From the cell containing the given text, extract its center point as (X, Y) coordinate. 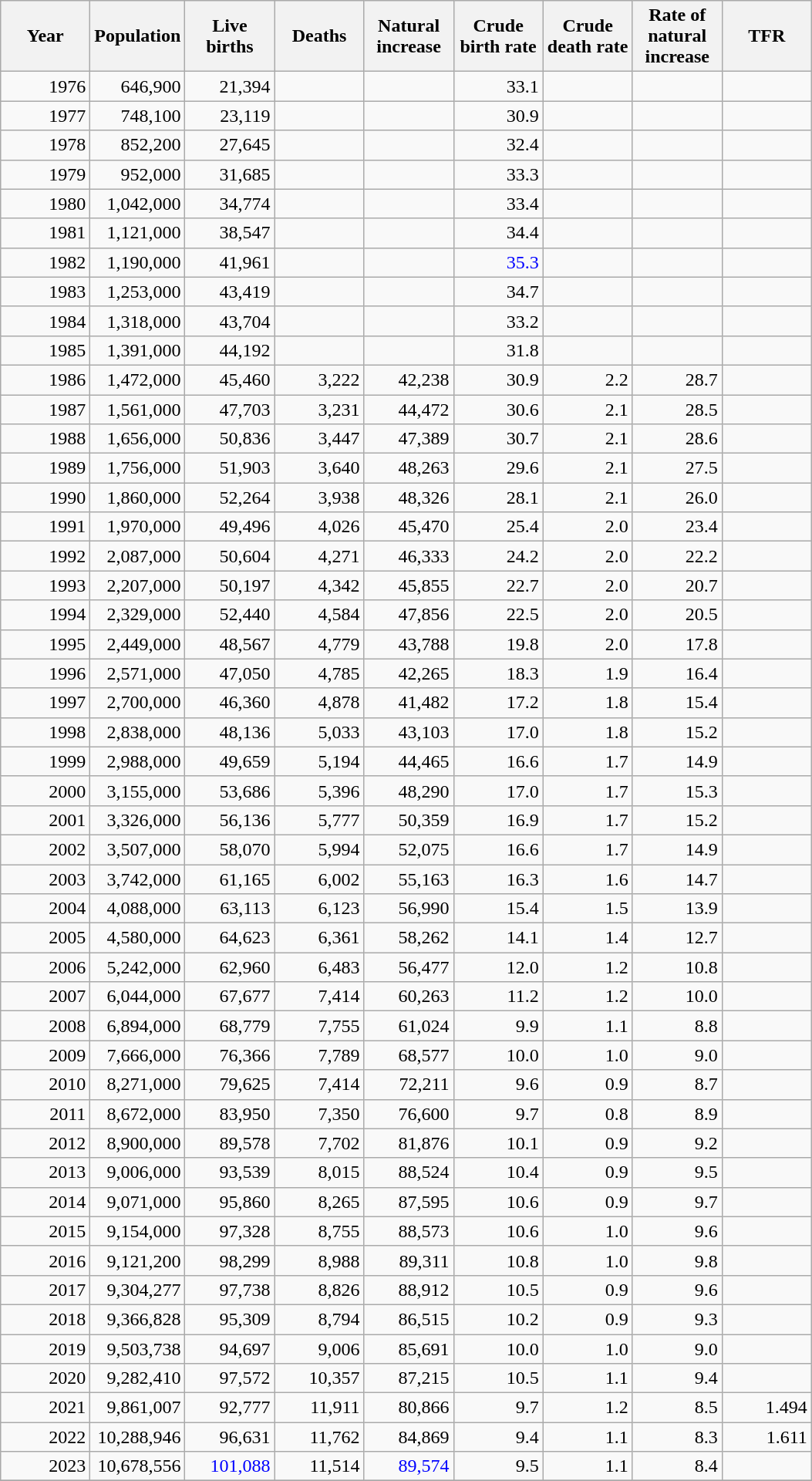
8,794 (319, 1319)
23.4 (677, 527)
9.3 (677, 1319)
Year (45, 36)
8.3 (677, 1437)
88,912 (409, 1290)
28.6 (677, 439)
9,006 (319, 1349)
852,200 (137, 145)
2004 (45, 909)
56,990 (409, 909)
87,215 (409, 1378)
2013 (45, 1172)
33.3 (498, 174)
58,070 (230, 849)
43,704 (230, 321)
58,262 (409, 938)
68,577 (409, 1055)
48,290 (409, 791)
3,938 (319, 498)
89,311 (409, 1260)
95,309 (230, 1319)
0.8 (588, 1114)
28.7 (677, 380)
8,900,000 (137, 1143)
46,333 (409, 556)
9,006,000 (137, 1172)
12.0 (498, 967)
43,103 (409, 732)
1986 (45, 380)
2014 (45, 1202)
9,366,828 (137, 1319)
11,911 (319, 1408)
4,580,000 (137, 938)
9,121,200 (137, 1260)
Natural increase (409, 36)
48,263 (409, 468)
Deaths (319, 36)
2017 (45, 1290)
94,697 (230, 1349)
1.6 (588, 879)
2,838,000 (137, 732)
7,666,000 (137, 1055)
9.2 (677, 1143)
76,600 (409, 1114)
2.2 (588, 380)
8.9 (677, 1114)
8,826 (319, 1290)
30.6 (498, 410)
50,836 (230, 439)
8,271,000 (137, 1085)
5,033 (319, 732)
34,774 (230, 204)
44,472 (409, 410)
1.494 (767, 1408)
89,578 (230, 1143)
88,524 (409, 1172)
1,860,000 (137, 498)
44,465 (409, 761)
1.9 (588, 673)
1,253,000 (137, 292)
6,894,000 (137, 1026)
2,988,000 (137, 761)
1,970,000 (137, 527)
33.1 (498, 86)
1989 (45, 468)
67,677 (230, 997)
1,190,000 (137, 262)
5,396 (319, 791)
3,742,000 (137, 879)
46,360 (230, 703)
2,207,000 (137, 585)
28.5 (677, 410)
10.1 (498, 1143)
45,470 (409, 527)
6,123 (319, 909)
9,304,277 (137, 1290)
1,391,000 (137, 350)
2005 (45, 938)
1994 (45, 615)
8,988 (319, 1260)
48,567 (230, 644)
1,121,000 (137, 233)
7,755 (319, 1026)
87,595 (409, 1202)
85,691 (409, 1349)
6,361 (319, 938)
81,876 (409, 1143)
27.5 (677, 468)
33.2 (498, 321)
1,656,000 (137, 439)
10.4 (498, 1172)
96,631 (230, 1437)
20.5 (677, 615)
3,640 (319, 468)
61,165 (230, 879)
1,318,000 (137, 321)
48,326 (409, 498)
43,788 (409, 644)
47,389 (409, 439)
95,860 (230, 1202)
1,561,000 (137, 410)
21,394 (230, 86)
93,539 (230, 1172)
1993 (45, 585)
13.9 (677, 909)
1999 (45, 761)
34.4 (498, 233)
2,700,000 (137, 703)
1.5 (588, 909)
86,515 (409, 1319)
10,288,946 (137, 1437)
41,482 (409, 703)
2010 (45, 1085)
63,113 (230, 909)
25.4 (498, 527)
22.7 (498, 585)
52,075 (409, 849)
1.611 (767, 1437)
51,903 (230, 468)
42,265 (409, 673)
4,271 (319, 556)
2016 (45, 1260)
72,211 (409, 1085)
8,672,000 (137, 1114)
1988 (45, 439)
4,785 (319, 673)
55,163 (409, 879)
92,777 (230, 1408)
Crude death rate (588, 36)
3,155,000 (137, 791)
88,573 (409, 1231)
1990 (45, 498)
2000 (45, 791)
97,738 (230, 1290)
33.4 (498, 204)
56,136 (230, 820)
11.2 (498, 997)
1998 (45, 732)
952,000 (137, 174)
52,440 (230, 615)
3,507,000 (137, 849)
5,994 (319, 849)
35.3 (498, 262)
3,447 (319, 439)
14.1 (498, 938)
7,350 (319, 1114)
1987 (45, 410)
9,071,000 (137, 1202)
9,154,000 (137, 1231)
8,265 (319, 1202)
6,002 (319, 879)
50,197 (230, 585)
16.9 (498, 820)
2012 (45, 1143)
1983 (45, 292)
Live births (230, 36)
19.8 (498, 644)
16.4 (677, 673)
60,263 (409, 997)
97,328 (230, 1231)
9.9 (498, 1026)
4,342 (319, 585)
84,869 (409, 1437)
11,514 (319, 1466)
48,136 (230, 732)
83,950 (230, 1114)
22.5 (498, 615)
68,779 (230, 1026)
4,584 (319, 615)
9,282,410 (137, 1378)
49,496 (230, 527)
17.2 (498, 703)
3,231 (319, 410)
2007 (45, 997)
2,449,000 (137, 644)
1977 (45, 116)
1978 (45, 145)
41,961 (230, 262)
2011 (45, 1114)
8.8 (677, 1026)
646,900 (137, 86)
50,604 (230, 556)
1995 (45, 644)
76,366 (230, 1055)
24.2 (498, 556)
8,755 (319, 1231)
89,574 (409, 1466)
1997 (45, 703)
1991 (45, 527)
45,460 (230, 380)
64,623 (230, 938)
9,503,738 (137, 1349)
2003 (45, 879)
98,299 (230, 1260)
Population (137, 36)
26.0 (677, 498)
15.3 (677, 791)
5,242,000 (137, 967)
6,044,000 (137, 997)
2,571,000 (137, 673)
TFR (767, 36)
1985 (45, 350)
49,659 (230, 761)
47,856 (409, 615)
9.8 (677, 1260)
16.3 (498, 879)
Crude birth rate (498, 36)
2023 (45, 1466)
6,483 (319, 967)
10.2 (498, 1319)
2019 (45, 1349)
5,777 (319, 820)
61,024 (409, 1026)
4,088,000 (137, 909)
22.2 (677, 556)
101,088 (230, 1466)
1984 (45, 321)
1976 (45, 86)
50,359 (409, 820)
53,686 (230, 791)
18.3 (498, 673)
8.4 (677, 1466)
12.7 (677, 938)
7,789 (319, 1055)
1982 (45, 262)
31,685 (230, 174)
14.7 (677, 879)
32.4 (498, 145)
79,625 (230, 1085)
4,779 (319, 644)
5,194 (319, 761)
2022 (45, 1437)
10,678,556 (137, 1466)
28.1 (498, 498)
17.8 (677, 644)
1992 (45, 556)
3,222 (319, 380)
52,264 (230, 498)
2008 (45, 1026)
1996 (45, 673)
Rate of natural increase (677, 36)
1979 (45, 174)
10,357 (319, 1378)
20.7 (677, 585)
2021 (45, 1408)
31.8 (498, 350)
29.6 (498, 468)
7,702 (319, 1143)
748,100 (137, 116)
8.5 (677, 1408)
44,192 (230, 350)
97,572 (230, 1378)
3,326,000 (137, 820)
2002 (45, 849)
1,042,000 (137, 204)
4,026 (319, 527)
27,645 (230, 145)
8.7 (677, 1085)
62,960 (230, 967)
2018 (45, 1319)
1.4 (588, 938)
80,866 (409, 1408)
4,878 (319, 703)
1980 (45, 204)
2015 (45, 1231)
1981 (45, 233)
38,547 (230, 233)
56,477 (409, 967)
47,050 (230, 673)
2006 (45, 967)
43,419 (230, 292)
11,762 (319, 1437)
2009 (45, 1055)
45,855 (409, 585)
47,703 (230, 410)
23,119 (230, 116)
2020 (45, 1378)
1,756,000 (137, 468)
2001 (45, 820)
2,087,000 (137, 556)
30.7 (498, 439)
8,015 (319, 1172)
42,238 (409, 380)
1,472,000 (137, 380)
34.7 (498, 292)
2,329,000 (137, 615)
9,861,007 (137, 1408)
